Return (X, Y) of the center of cell containing provided text 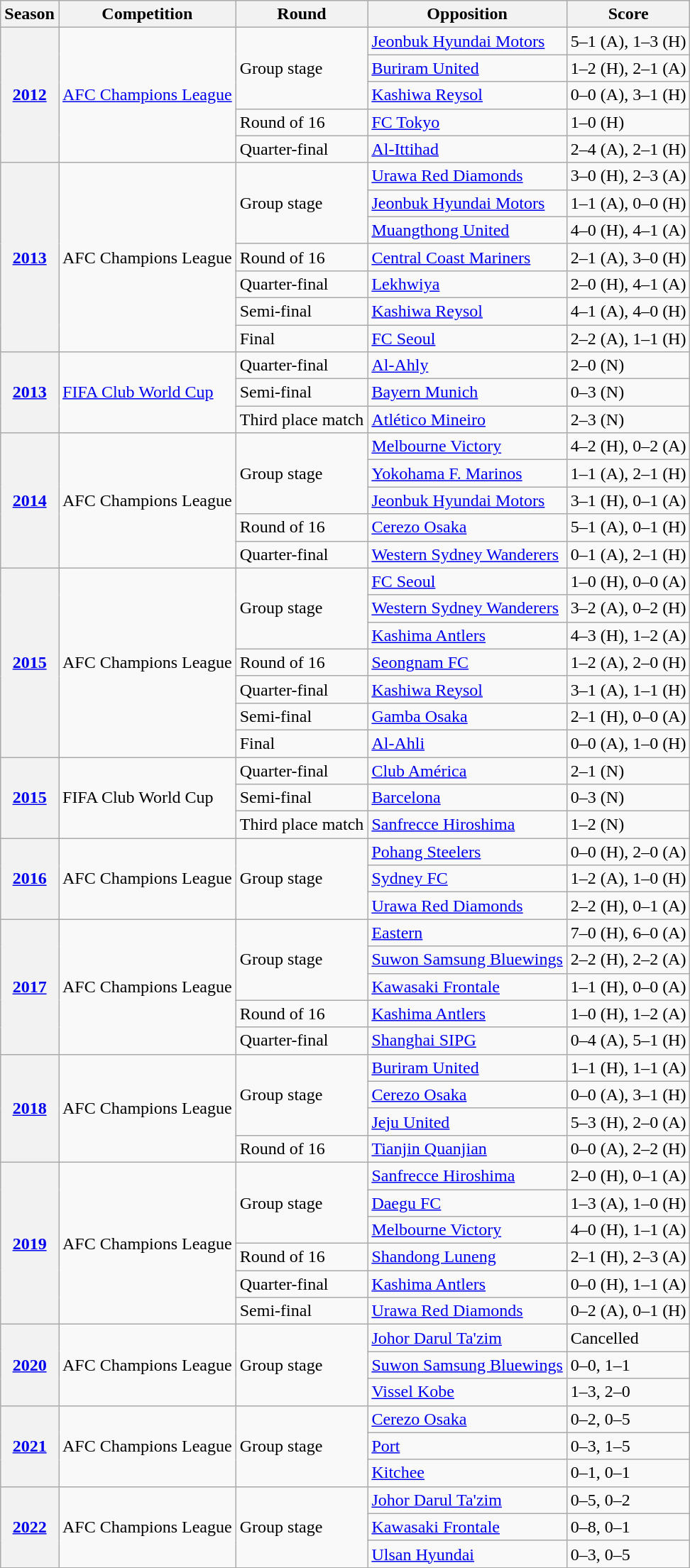
2–4 (A), 2–1 (H) (628, 149)
FC Tokyo (467, 122)
5–1 (A), 0–1 (H) (628, 527)
0–0 (H), 1–1 (A) (628, 1284)
2–1 (A), 3–0 (H) (628, 257)
0–0 (H), 2–0 (A) (628, 852)
Shandong Luneng (467, 1257)
Season (30, 14)
Central Coast Mariners (467, 257)
2–0 (N) (628, 366)
Seongnam FC (467, 662)
0–3, 0–5 (628, 1554)
Eastern (467, 933)
1–2 (H), 2–1 (A) (628, 68)
1–3 (A), 1–0 (H) (628, 1203)
2014 (30, 500)
1–0 (H), 0–0 (A) (628, 581)
4–1 (A), 4–0 (H) (628, 311)
3–2 (A), 0–2 (H) (628, 608)
Barcelona (467, 798)
4–0 (H), 1–1 (A) (628, 1230)
Jeju United (467, 1122)
0–2, 0–5 (628, 1419)
Al-Ahly (467, 366)
1–3, 2–0 (628, 1392)
3–1 (A), 1–1 (H) (628, 689)
2–0 (H), 4–1 (A) (628, 284)
Kitchee (467, 1473)
2016 (30, 879)
1–2 (A), 2–0 (H) (628, 662)
2–1 (H), 2–3 (A) (628, 1257)
1–1 (H), 0–0 (A) (628, 987)
2–0 (H), 0–1 (A) (628, 1175)
3–1 (H), 0–1 (A) (628, 500)
0–2 (A), 0–1 (H) (628, 1311)
4–3 (H), 1–2 (A) (628, 635)
0–1 (A), 2–1 (H) (628, 554)
0–5, 0–2 (628, 1500)
4–0 (H), 4–1 (A) (628, 230)
2–1 (H), 0–0 (A) (628, 716)
Gamba Osaka (467, 716)
Vissel Kobe (467, 1392)
0–0 (A), 1–0 (H) (628, 743)
Pohang Steelers (467, 852)
2–2 (H), 2–2 (A) (628, 960)
0–0, 1–1 (628, 1365)
0–3, 1–5 (628, 1446)
Port (467, 1446)
Competition (147, 14)
5–3 (H), 2–0 (A) (628, 1122)
0–1, 0–1 (628, 1473)
Lekhwiya (467, 284)
2020 (30, 1365)
2–1 (N) (628, 770)
1–0 (H) (628, 122)
Muangthong United (467, 230)
0–0 (A), 2–2 (H) (628, 1148)
2–2 (H), 0–1 (A) (628, 906)
Cancelled (628, 1338)
Daegu FC (467, 1203)
1–2 (N) (628, 825)
0–4 (A), 5–1 (H) (628, 1041)
1–2 (A), 1–0 (H) (628, 879)
4–2 (H), 0–2 (A) (628, 446)
Shanghai SIPG (467, 1041)
2019 (30, 1243)
2017 (30, 987)
Club América (467, 770)
2021 (30, 1446)
5–1 (A), 1–3 (H) (628, 41)
3–0 (H), 2–3 (A) (628, 176)
1–0 (H), 1–2 (A) (628, 1014)
1–1 (A), 2–1 (H) (628, 473)
Ulsan Hyundai (467, 1554)
Tianjin Quanjian (467, 1148)
Round (302, 14)
Atlético Mineiro (467, 420)
1–1 (A), 0–0 (H) (628, 203)
2022 (30, 1527)
2–2 (A), 1–1 (H) (628, 339)
1–1 (H), 1–1 (A) (628, 1068)
2018 (30, 1108)
Al-Ahli (467, 743)
0–8, 0–1 (628, 1527)
Sydney FC (467, 879)
Al-Ittihad (467, 149)
Score (628, 14)
Bayern Munich (467, 393)
Opposition (467, 14)
Yokohama F. Marinos (467, 473)
7–0 (H), 6–0 (A) (628, 933)
2–3 (N) (628, 420)
2012 (30, 95)
